Detect which cell encompasses the target text, then output its (x, y) center coordinate. 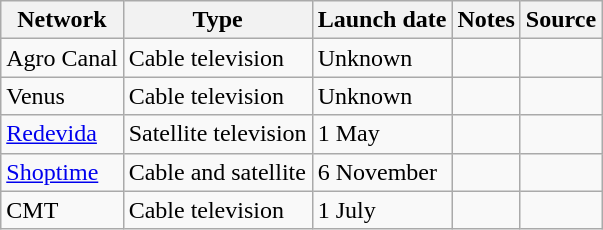
Notes (486, 20)
CMT (62, 210)
6 November (382, 172)
1 May (382, 134)
Satellite television (218, 134)
Launch date (382, 20)
1 July (382, 210)
Venus (62, 96)
Network (62, 20)
Shoptime (62, 172)
Source (560, 20)
Agro Canal (62, 58)
Cable and satellite (218, 172)
Redevida (62, 134)
Type (218, 20)
